Extract the [X, Y] coordinate from the center of the cell holding the provided text.  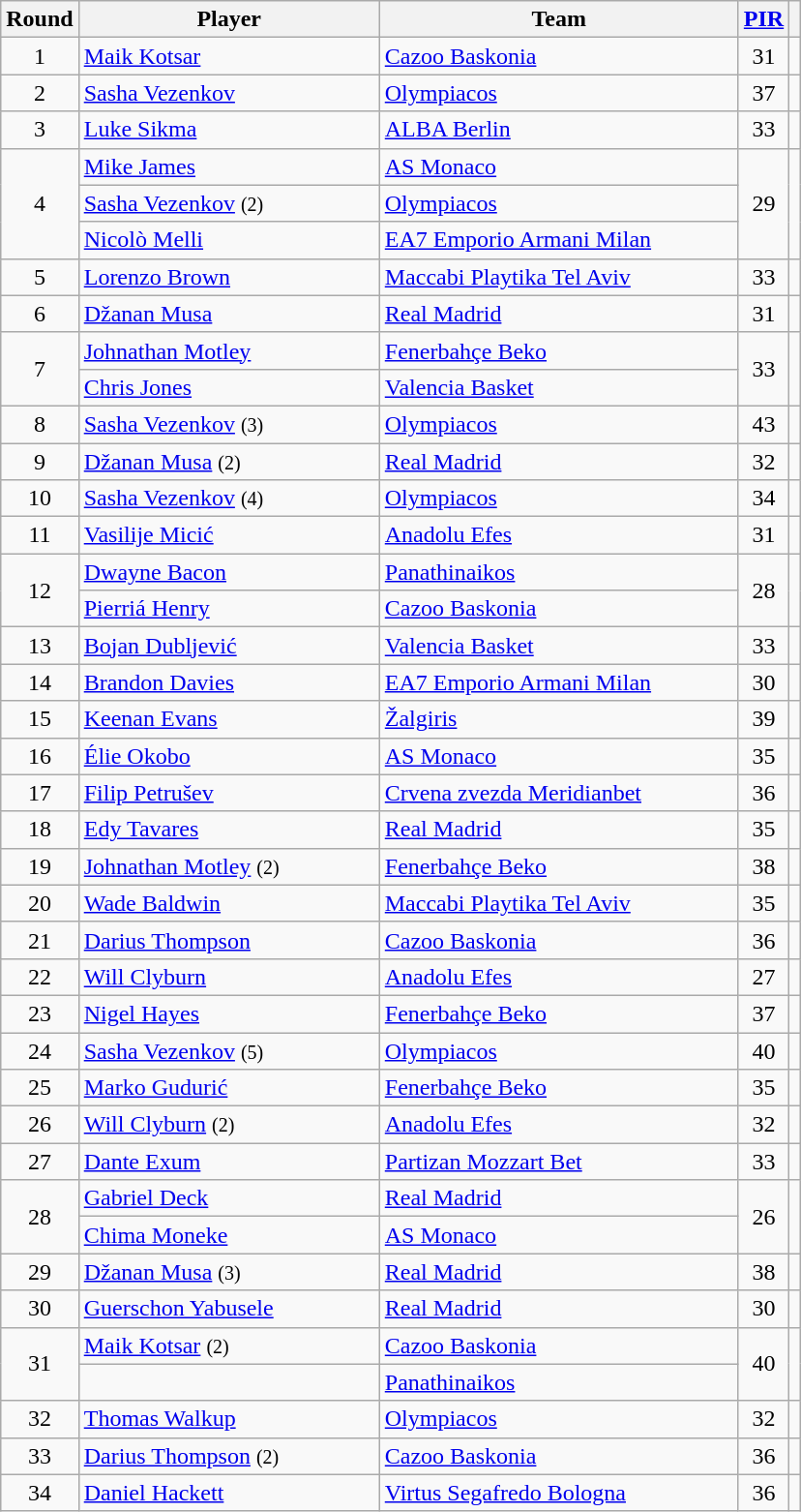
1 [40, 56]
Gabriel Deck [228, 1198]
Johnathan Motley [228, 350]
Wade Baldwin [228, 903]
Chima Moneke [228, 1235]
Sasha Vezenkov [228, 93]
Virtus Segafredo Bologna [559, 1493]
18 [40, 830]
ALBA Berlin [559, 130]
19 [40, 866]
13 [40, 646]
8 [40, 424]
Sasha Vezenkov (2) [228, 203]
11 [40, 535]
Vasilije Micić [228, 535]
22 [40, 977]
7 [40, 369]
14 [40, 682]
Will Clyburn [228, 977]
Bojan Dubljević [228, 646]
6 [40, 314]
Maik Kotsar [228, 56]
Sasha Vezenkov (4) [228, 499]
21 [40, 940]
23 [40, 1013]
Crvena zvezda Meridianbet [559, 793]
39 [763, 719]
Team [559, 19]
Élie Okobo [228, 756]
Keenan Evans [228, 719]
Marko Gudurić [228, 1088]
Džanan Musa (2) [228, 462]
Edy Tavares [228, 830]
Maik Kotsar (2) [228, 1346]
25 [40, 1088]
Dante Exum [228, 1162]
Sasha Vezenkov (3) [228, 424]
20 [40, 903]
9 [40, 462]
Round [40, 19]
Dwayne Bacon [228, 572]
17 [40, 793]
4 [40, 203]
Filip Petrušev [228, 793]
43 [763, 424]
Guerschon Yabusele [228, 1309]
Player [228, 19]
Pierriá Henry [228, 609]
Džanan Musa (3) [228, 1272]
Will Clyburn (2) [228, 1125]
Nicolò Melli [228, 240]
Darius Thompson [228, 940]
15 [40, 719]
16 [40, 756]
Chris Jones [228, 387]
Sasha Vezenkov (5) [228, 1050]
12 [40, 590]
10 [40, 499]
Lorenzo Brown [228, 277]
Brandon Davies [228, 682]
Thomas Walkup [228, 1419]
PIR [763, 19]
3 [40, 130]
Daniel Hackett [228, 1493]
5 [40, 277]
Džanan Musa [228, 314]
Partizan Mozzart Bet [559, 1162]
Luke Sikma [228, 130]
2 [40, 93]
Mike James [228, 166]
Darius Thompson (2) [228, 1456]
Žalgiris [559, 719]
24 [40, 1050]
Johnathan Motley (2) [228, 866]
Nigel Hayes [228, 1013]
